Extract the (X, Y) coordinate from the center of the cell holding the provided text.  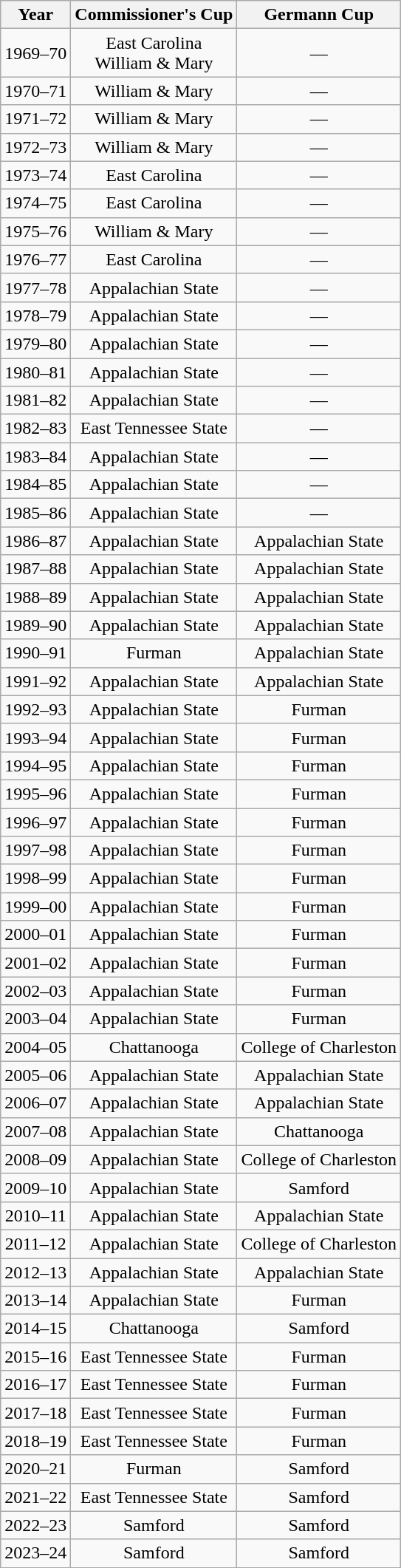
1992–93 (35, 709)
Year (35, 15)
2009–10 (35, 1187)
2015–16 (35, 1357)
1996–97 (35, 822)
2012–13 (35, 1272)
1990–91 (35, 653)
2001–02 (35, 963)
1986–87 (35, 541)
2014–15 (35, 1329)
2021–22 (35, 1497)
1984–85 (35, 485)
1998–99 (35, 879)
2023–24 (35, 1553)
1979–80 (35, 344)
2000–01 (35, 935)
1970–71 (35, 91)
2017–18 (35, 1413)
1977–78 (35, 287)
East CarolinaWilliam & Mary (154, 53)
1978–79 (35, 316)
1999–00 (35, 907)
1987–88 (35, 569)
2010–11 (35, 1216)
1974–75 (35, 203)
1997–98 (35, 851)
2006–07 (35, 1103)
2002–03 (35, 991)
Commissioner's Cup (154, 15)
1988–89 (35, 597)
1985–86 (35, 513)
1989–90 (35, 625)
1981–82 (35, 400)
1982–83 (35, 429)
1976–77 (35, 259)
1973–74 (35, 175)
2020–21 (35, 1469)
1975–76 (35, 231)
1991–92 (35, 681)
2016–17 (35, 1385)
1972–73 (35, 147)
1994–95 (35, 766)
2003–04 (35, 1019)
2018–19 (35, 1441)
2007–08 (35, 1131)
Germann Cup (319, 15)
2005–06 (35, 1075)
2013–14 (35, 1301)
2022–23 (35, 1525)
1980–81 (35, 372)
2011–12 (35, 1244)
2004–05 (35, 1047)
1995–96 (35, 794)
1993–94 (35, 737)
1983–84 (35, 457)
1971–72 (35, 119)
1969–70 (35, 53)
2008–09 (35, 1159)
